Extract the [x, y] coordinate from the center of the cell holding the provided text.  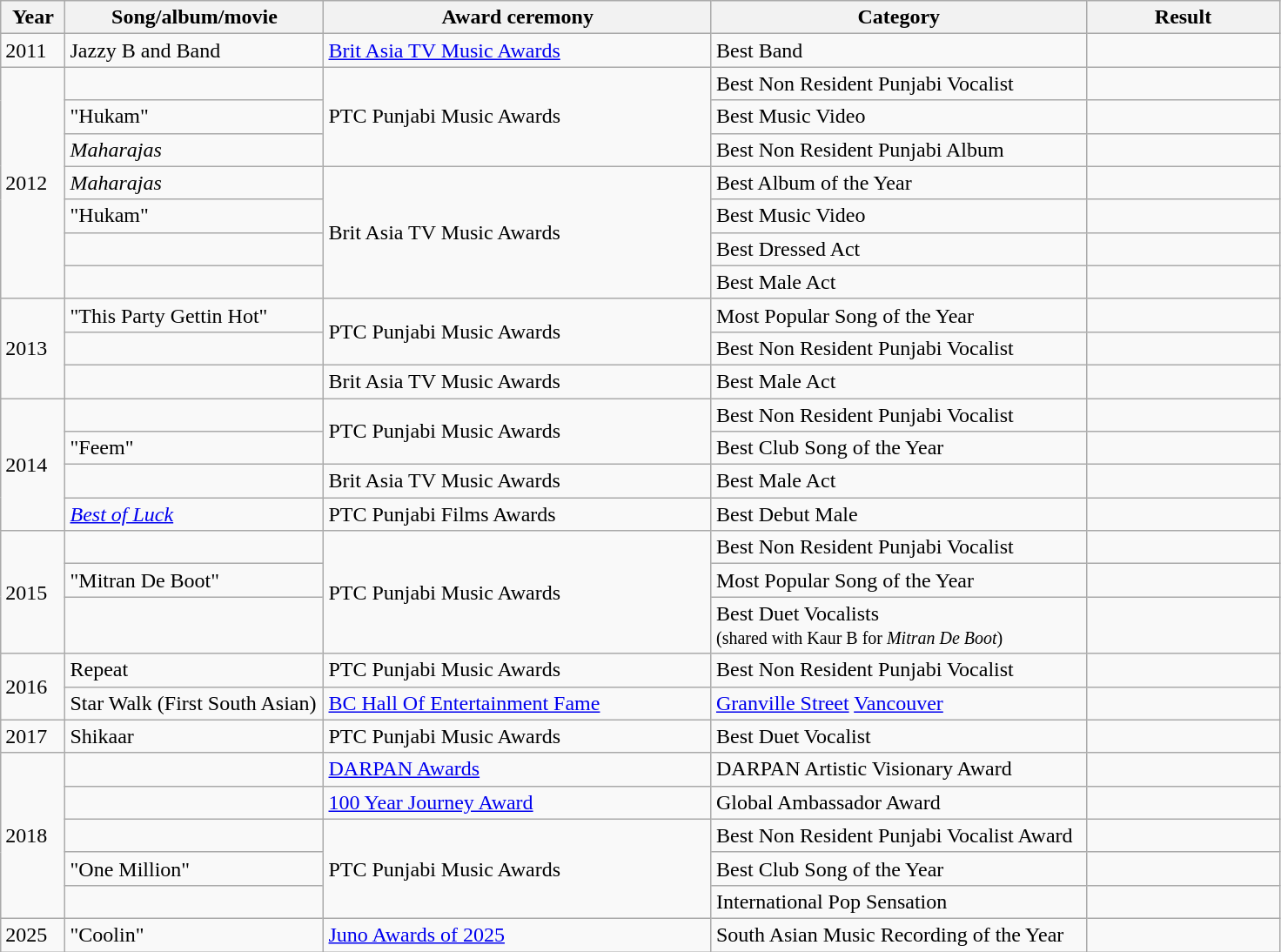
"Feem" [195, 448]
Star Walk (First South Asian) [195, 703]
Granville Street Vancouver [898, 703]
Repeat [195, 670]
2015 [33, 592]
South Asian Music Recording of the Year [898, 935]
2011 [33, 50]
Best Duet Vocalists (shared with Kaur B for Mitran De Boot) [898, 625]
2014 [33, 465]
Year [33, 17]
Result [1184, 17]
Award ceremony [517, 17]
Best Non Resident Punjabi Album [898, 150]
Global Ambassador Award [898, 802]
International Pop Sensation [898, 902]
2025 [33, 935]
Best of Luck [195, 514]
Category [898, 17]
Best Album of the Year [898, 183]
DARPAN Artistic Visionary Award [898, 769]
"One Million" [195, 868]
Best Band [898, 50]
2016 [33, 687]
Best Dressed Act [898, 249]
2018 [33, 835]
"Mitran De Boot" [195, 580]
PTC Punjabi Films Awards [517, 514]
Best Debut Male [898, 514]
Best Duet Vocalist [898, 736]
"Coolin" [195, 935]
Best Non Resident Punjabi Vocalist Award [898, 835]
100 Year Journey Award [517, 802]
2012 [33, 183]
2017 [33, 736]
BC Hall Of Entertainment Fame [517, 703]
Jazzy B and Band [195, 50]
"This Party Gettin Hot" [195, 315]
DARPAN Awards [517, 769]
Song/album/movie [195, 17]
2013 [33, 348]
Shikaar [195, 736]
Juno Awards of 2025 [517, 935]
